Return the [X, Y] coordinate for the center point of the cell that contains the specified text.  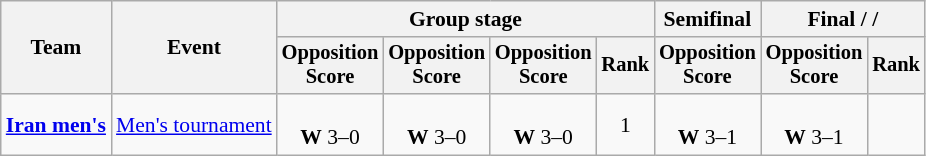
Event [194, 48]
Men's tournament [194, 124]
Team [56, 48]
Iran men's [56, 124]
Semifinal [708, 19]
1 [626, 124]
Final / / [843, 19]
Group stage [466, 19]
